Identify which cell holds the provided text, then report its [x, y] central coordinate. 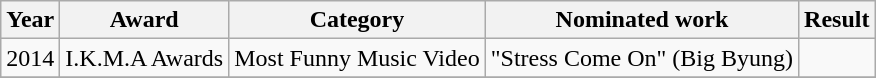
2014 [30, 58]
"Stress Come On" (Big Byung) [642, 58]
Award [144, 20]
Nominated work [642, 20]
Most Funny Music Video [358, 58]
I.K.M.A Awards [144, 58]
Year [30, 20]
Result [837, 20]
Category [358, 20]
